Scan for the cell matching the given text and deliver its (X, Y) coordinate at center. 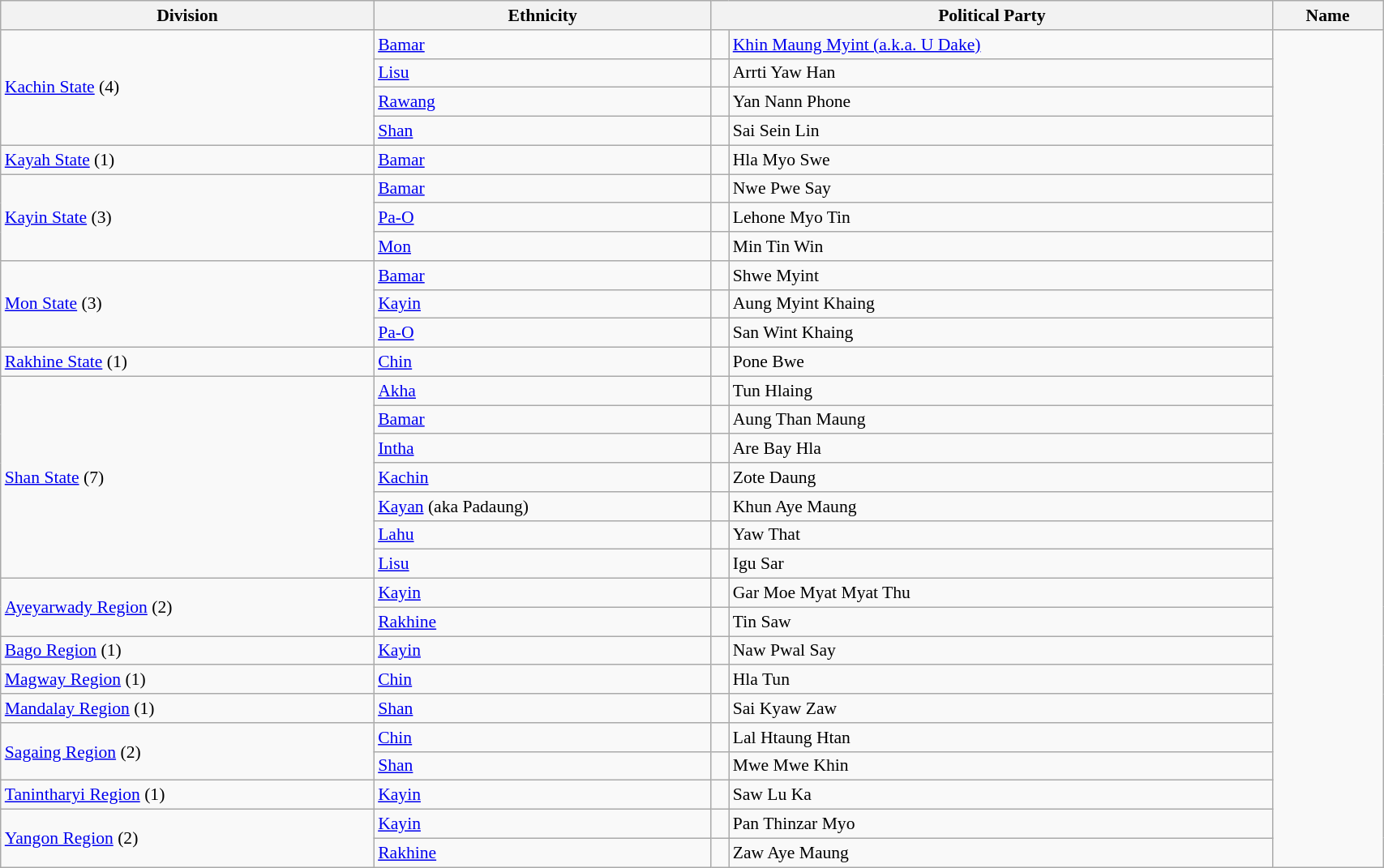
Yaw That (1001, 535)
Are Bay Hla (1001, 449)
Mandalay Region (1) (187, 708)
Hla Myo Swe (1001, 160)
Khun Aye Maung (1001, 507)
Tin Saw (1001, 622)
Tanintharyi Region (1) (187, 795)
Aung Myint Khaing (1001, 304)
Pone Bwe (1001, 362)
Min Tin Win (1001, 246)
Magway Region (1) (187, 680)
Rakhine State (1) (187, 362)
Lahu (542, 535)
Mon (542, 246)
Kachin State (4) (187, 88)
Akha (542, 391)
Division (187, 15)
Ethnicity (542, 15)
Nwe Pwe Say (1001, 189)
Kayan (aka Padaung) (542, 507)
Tun Hlaing (1001, 391)
Aung Than Maung (1001, 420)
Zaw Aye Maung (1001, 853)
Political Party (992, 15)
Hla Tun (1001, 680)
Naw Pwal Say (1001, 651)
Bago Region (1) (187, 651)
Kayah State (1) (187, 160)
Name (1328, 15)
Mon State (3) (187, 305)
Saw Lu Ka (1001, 795)
Kachin (542, 477)
Sai Sein Lin (1001, 131)
Intha (542, 449)
Shan State (7) (187, 477)
San Wint Khaing (1001, 333)
Rawang (542, 102)
Khin Maung Myint (a.k.a. U Dake) (1001, 45)
Shwe Myint (1001, 276)
Igu Sar (1001, 564)
Yangon Region (2) (187, 838)
Yan Nann Phone (1001, 102)
Kayin State (3) (187, 217)
Ayeyarwady Region (2) (187, 608)
Gar Moe Myat Myat Thu (1001, 593)
Lal Htaung Htan (1001, 738)
Lehone Myo Tin (1001, 218)
Zote Daung (1001, 477)
Sagaing Region (2) (187, 752)
Arrti Yaw Han (1001, 73)
Pan Thinzar Myo (1001, 824)
Mwe Mwe Khin (1001, 766)
Sai Kyaw Zaw (1001, 708)
